Scan for the cell matching the given text and deliver its (X, Y) coordinate at center. 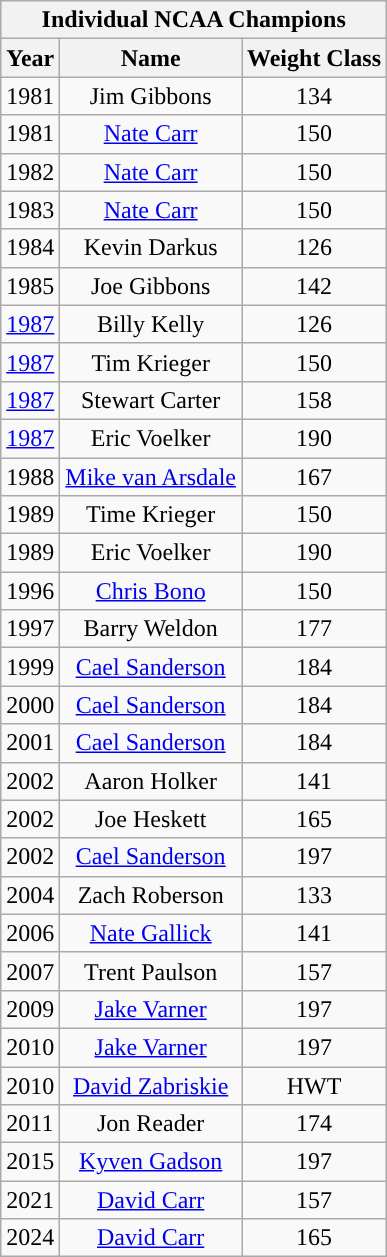
133 (314, 895)
174 (314, 1124)
Chris Bono (151, 591)
Individual NCAA Champions (194, 20)
Jon Reader (151, 1124)
177 (314, 629)
Tim Krieger (151, 362)
2001 (30, 743)
1996 (30, 591)
Aaron Holker (151, 781)
1982 (30, 172)
142 (314, 286)
Jim Gibbons (151, 96)
1984 (30, 248)
2009 (30, 1009)
Kyven Gadson (151, 1162)
Name (151, 58)
134 (314, 96)
2000 (30, 705)
2015 (30, 1162)
1997 (30, 629)
Year (30, 58)
Joe Heskett (151, 819)
Barry Weldon (151, 629)
Billy Kelly (151, 324)
2011 (30, 1124)
Mike van Arsdale (151, 477)
1983 (30, 210)
2006 (30, 933)
1988 (30, 477)
Kevin Darkus (151, 248)
Stewart Carter (151, 400)
158 (314, 400)
1999 (30, 667)
167 (314, 477)
Time Krieger (151, 515)
2004 (30, 895)
HWT (314, 1085)
Nate Gallick (151, 933)
1985 (30, 286)
2007 (30, 971)
Weight Class (314, 58)
2021 (30, 1200)
Zach Roberson (151, 895)
David Zabriskie (151, 1085)
2024 (30, 1238)
Joe Gibbons (151, 286)
Trent Paulson (151, 971)
